Return (X, Y) of the center of cell containing provided text 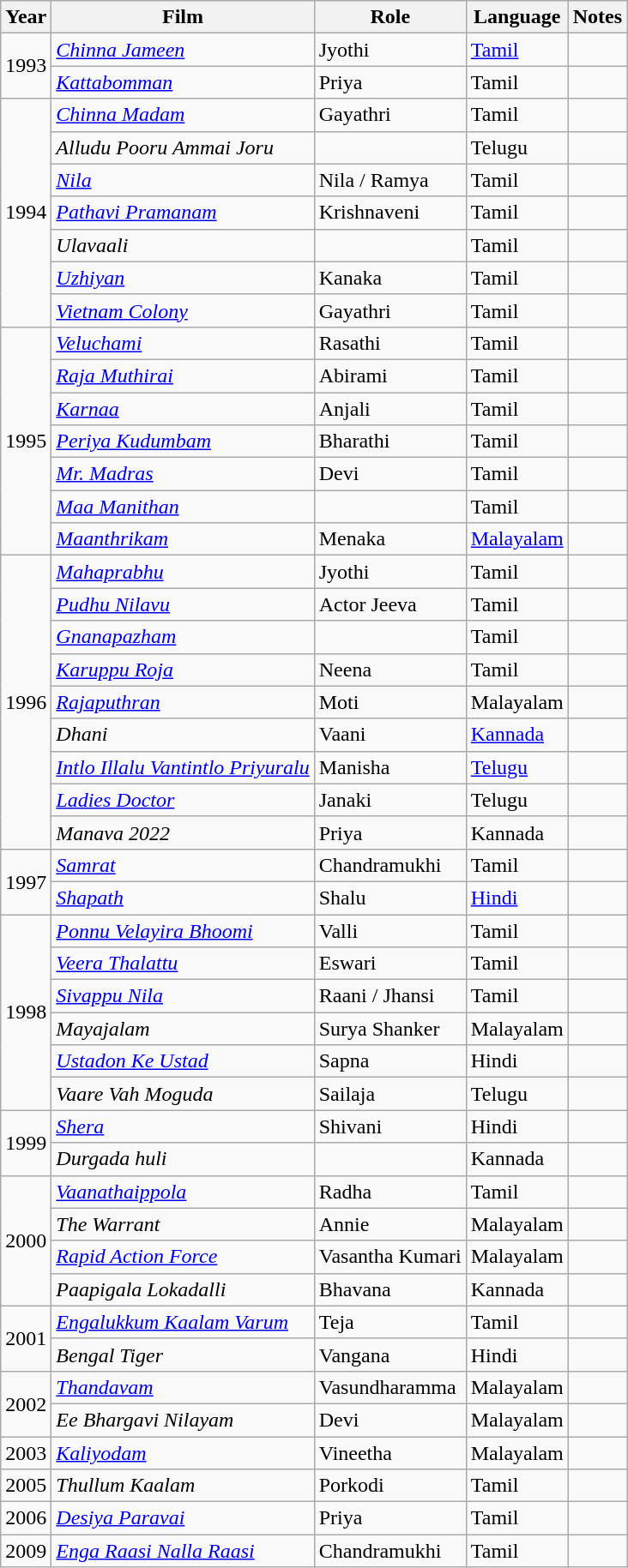
Shapath (183, 898)
Bharathi (389, 442)
Ulavaali (183, 245)
Neena (389, 670)
Menaka (389, 539)
Pathavi Pramanam (183, 213)
Sivappu Nila (183, 996)
Pudhu Nilavu (183, 604)
Rajaputhran (183, 702)
1993 (26, 66)
Ee Bhargavi Nilayam (183, 1420)
Desiya Paravai (183, 1518)
Shalu (389, 898)
The Warrant (183, 1224)
1998 (26, 1012)
Manava 2022 (183, 832)
Nila (183, 180)
Mahaprabhu (183, 572)
Actor Jeeva (389, 604)
Language (516, 17)
Abirami (389, 375)
Ustadon Ke Ustad (183, 1061)
Role (389, 17)
Periya Kudumbam (183, 442)
Valli (389, 930)
Bengal Tiger (183, 1355)
Vangana (389, 1355)
Ponnu Velayira Bhoomi (183, 930)
Thullum Kaalam (183, 1486)
Veera Thalattu (183, 964)
Dhani (183, 735)
Kattabomman (183, 82)
1996 (26, 703)
1995 (26, 441)
Raja Muthirai (183, 375)
1994 (26, 213)
Rapid Action Force (183, 1257)
Mr. Madras (183, 474)
Shivani (389, 1126)
Karuppu Roja (183, 670)
1997 (26, 881)
Sailaja (389, 1094)
Karnaa (183, 409)
Thandavam (183, 1387)
Surya Shanker (389, 1029)
2009 (26, 1551)
Kaliyodam (183, 1453)
Eswari (389, 964)
Enga Raasi Nalla Raasi (183, 1551)
Vaanathaippola (183, 1192)
Engalukkum Kaalam Varum (183, 1322)
Samrat (183, 865)
Annie (389, 1224)
Vaare Vah Moguda (183, 1094)
Bhavana (389, 1289)
Chinna Madam (183, 115)
Ladies Doctor (183, 800)
Vineetha (389, 1453)
Durgada huli (183, 1159)
Krishnaveni (389, 213)
Vietnam Colony (183, 310)
Raani / Jhansi (389, 996)
Shera (183, 1126)
Vasundharamma (389, 1387)
2002 (26, 1403)
Year (26, 17)
Anjali (389, 409)
Radha (389, 1192)
Chinna Jameen (183, 50)
Paapigala Lokadalli (183, 1289)
Kanaka (389, 278)
Manisha (389, 767)
Notes (597, 17)
2001 (26, 1338)
2000 (26, 1241)
Vasantha Kumari (389, 1257)
Alludu Pooru Ammai Joru (183, 147)
Maanthrikam (183, 539)
Moti (389, 702)
Maa Manithan (183, 507)
Rasathi (389, 343)
1999 (26, 1143)
Uzhiyan (183, 278)
Film (183, 17)
Mayajalam (183, 1029)
Porkodi (389, 1486)
2003 (26, 1453)
Intlo Illalu Vantintlo Priyuralu (183, 767)
Janaki (389, 800)
2006 (26, 1518)
Sapna (389, 1061)
Gnanapazham (183, 637)
2005 (26, 1486)
Vaani (389, 735)
Teja (389, 1322)
Nila / Ramya (389, 180)
Veluchami (183, 343)
